Identify which cell holds the provided text, then report its [x, y] central coordinate. 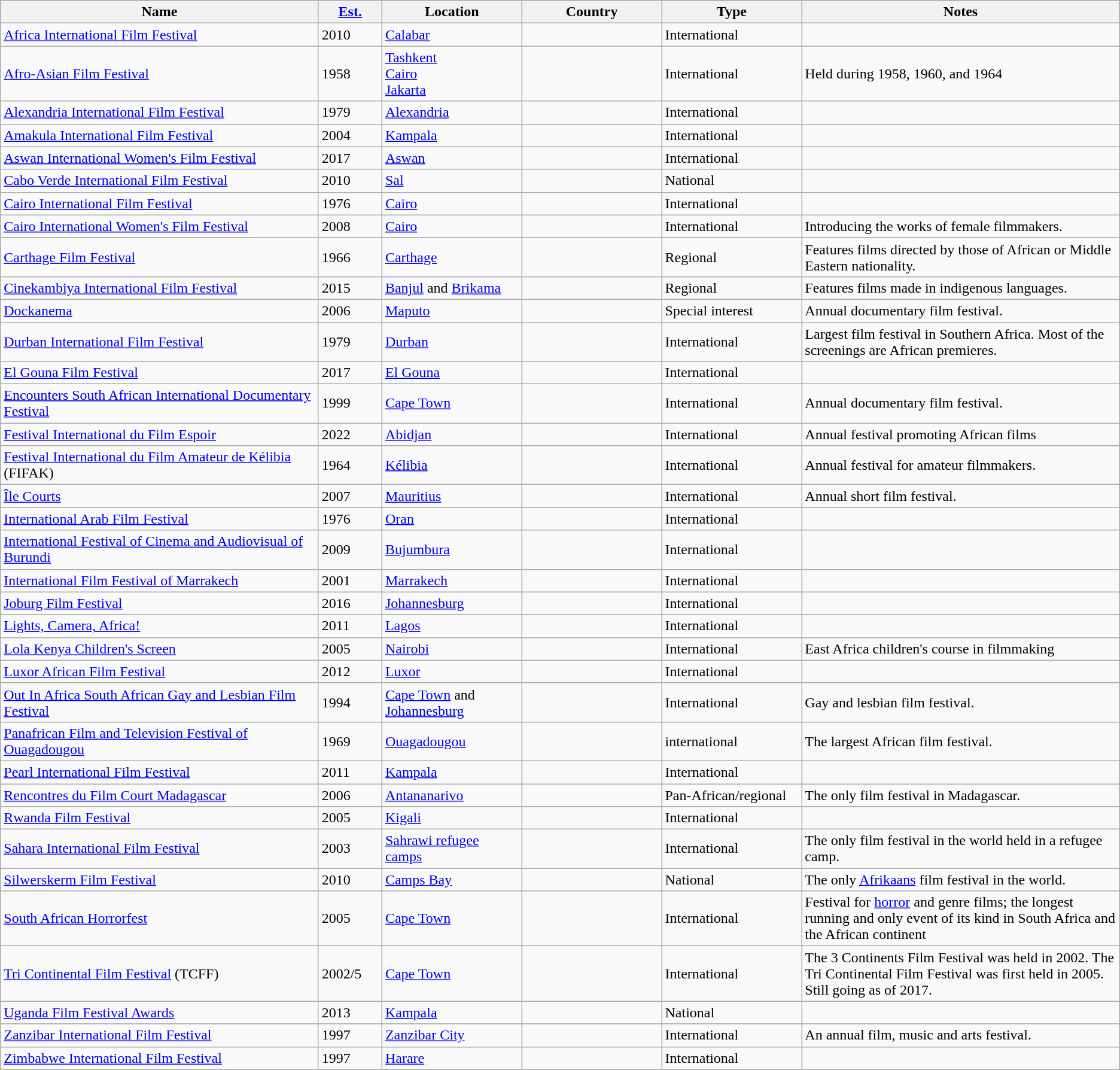
Sahrawi refugee camps [452, 849]
international [732, 741]
2008 [350, 226]
Oran [452, 519]
2016 [350, 603]
Annual festival for amateur filmmakers. [961, 466]
Out In Africa South African Gay and Lesbian Film Festival [159, 703]
Rencontres du Film Court Madagascar [159, 795]
Mauritius [452, 496]
Est. [350, 12]
Pearl International Film Festival [159, 772]
2001 [350, 580]
Zanzibar City [452, 1035]
Cabo Verde International Film Festival [159, 181]
South African Horrorfest [159, 919]
Dockanema [159, 311]
Harare [452, 1058]
The largest African film festival. [961, 741]
Gay and lesbian film festival. [961, 703]
Uganda Film Festival Awards [159, 1013]
Ouagadougou [452, 741]
Africa International Film Festival [159, 35]
1964 [350, 466]
The only film festival in the world held in a refugee camp. [961, 849]
Encounters South African International Documentary Festival [159, 403]
The only Afrikaans film festival in the world. [961, 880]
Antananarivo [452, 795]
Camps Bay [452, 880]
Kélibia [452, 466]
Pan-African/regional [732, 795]
Maputo [452, 311]
1966 [350, 257]
Festival International du Film Espoir [159, 434]
Held during 1958, 1960, and 1964 [961, 74]
1958 [350, 74]
Calabar [452, 35]
Alexandria International Film Festival [159, 113]
Sahara International Film Festival [159, 849]
Features films made in indigenous languages. [961, 288]
Lights, Camera, Africa! [159, 626]
Special interest [732, 311]
Aswan [452, 158]
Name [159, 12]
Cape Town and Johannesburg [452, 703]
Bujumbura [452, 549]
Location [452, 12]
Annual short film festival. [961, 496]
1999 [350, 403]
2003 [350, 849]
Cinekambiya International Film Festival [159, 288]
Notes [961, 12]
Largest film festival in Southern Africa. Most of the screenings are African premieres. [961, 341]
Carthage [452, 257]
2012 [350, 671]
2007 [350, 496]
Features films directed by those of African or Middle Eastern nationality. [961, 257]
Luxor African Film Festival [159, 671]
Afro-Asian Film Festival [159, 74]
Lagos [452, 626]
East Africa children's course in filmmaking [961, 649]
2002/5 [350, 974]
1994 [350, 703]
Zanzibar International Film Festival [159, 1035]
Amakula International Film Festival [159, 135]
Kigali [452, 818]
2022 [350, 434]
The 3 Continents Film Festival was held in 2002. The Tri Continental Film Festival was first held in 2005. Still going as of 2017. [961, 974]
2013 [350, 1013]
Durban International Film Festival [159, 341]
Banjul and Brikama [452, 288]
Festival for horror and genre films; the longest running and only event of its kind in South Africa and the African continent [961, 919]
Annual festival promoting African films [961, 434]
Lola Kenya Children's Screen [159, 649]
Durban [452, 341]
El Gouna Film Festival [159, 373]
International Festival of Cinema and Audiovisual of Burundi [159, 549]
Johannesburg [452, 603]
El Gouna [452, 373]
Luxor [452, 671]
2015 [350, 288]
Alexandria [452, 113]
Marrakech [452, 580]
Sal [452, 181]
International Film Festival of Marrakech [159, 580]
2009 [350, 549]
Cairo International Film Festival [159, 203]
International Arab Film Festival [159, 519]
Festival International du Film Amateur de Kélibia (FIFAK) [159, 466]
Joburg Film Festival [159, 603]
The only film festival in Madagascar. [961, 795]
Panafrican Film and Television Festival of Ouagadougou [159, 741]
1969 [350, 741]
2004 [350, 135]
Introducing the works of female filmmakers. [961, 226]
Country [592, 12]
Nairobi [452, 649]
Zimbabwe International Film Festival [159, 1058]
Aswan International Women's Film Festival [159, 158]
TashkentCairoJakarta [452, 74]
Tri Continental Film Festival (TCFF) [159, 974]
Abidjan [452, 434]
Île Courts [159, 496]
Type [732, 12]
Carthage Film Festival [159, 257]
Cairo International Women's Film Festival [159, 226]
An annual film, music and arts festival. [961, 1035]
Rwanda Film Festival [159, 818]
Silwerskerm Film Festival [159, 880]
